Extract the [X, Y] coordinate from the center of the cell holding the provided text.  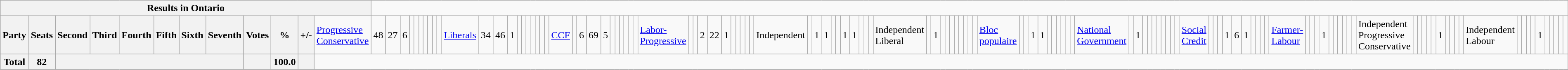
69 [594, 35]
Party [14, 35]
Third [105, 35]
Independent [781, 35]
% [285, 35]
Seventh [225, 35]
Second [73, 35]
Fifth [166, 35]
82 [42, 62]
100.0 [285, 62]
Total [14, 62]
48 [378, 35]
Independent Labour [1490, 35]
Results in Ontario [186, 8]
Bloc populaire [998, 35]
+/- [306, 35]
Sixth [192, 35]
Independent Progressive Conservative [1384, 35]
34 [485, 35]
Social Credit [1194, 35]
Fourth [136, 35]
Votes [258, 35]
Labor-Progressive [663, 35]
46 [500, 35]
CCF [561, 35]
Farmer-Labour [1287, 35]
Independent Liberal [900, 35]
Progressive Conservative [343, 35]
22 [714, 35]
5 [606, 35]
2 [702, 35]
Liberals [460, 35]
Seats [42, 35]
National Government [1102, 35]
27 [393, 35]
